Capture the cell that displays the provided text and extract its (X, Y) central coordinate. 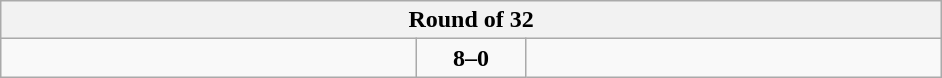
8–0 (472, 58)
Round of 32 (472, 20)
